Scan for the cell matching the given text and deliver its (x, y) coordinate at center. 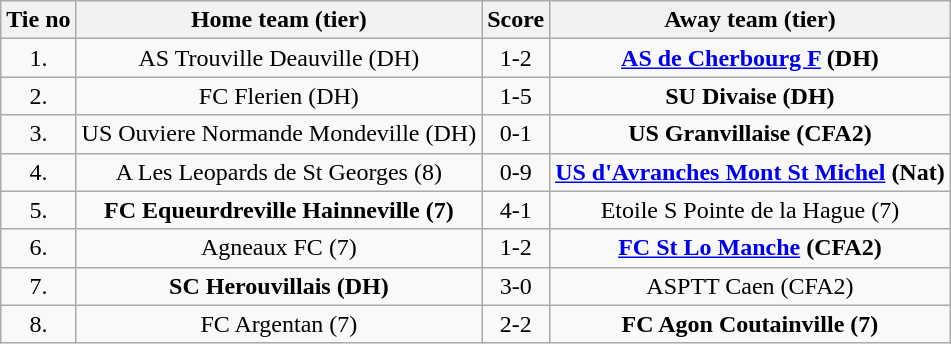
4-1 (516, 210)
Agneaux FC (7) (279, 248)
FC Flerien (DH) (279, 96)
2-2 (516, 324)
AS Trouville Deauville (DH) (279, 58)
7. (38, 286)
A Les Leopards de St Georges (8) (279, 172)
4. (38, 172)
AS de Cherbourg F (DH) (750, 58)
Etoile S Pointe de la Hague (7) (750, 210)
US Ouviere Normande Mondeville (DH) (279, 134)
Away team (tier) (750, 20)
ASPTT Caen (CFA2) (750, 286)
3-0 (516, 286)
FC Agon Coutainville (7) (750, 324)
FC Equeurdreville Hainneville (7) (279, 210)
FC Argentan (7) (279, 324)
SC Herouvillais (DH) (279, 286)
0-9 (516, 172)
US d'Avranches Mont St Michel (Nat) (750, 172)
Tie no (38, 20)
1-5 (516, 96)
8. (38, 324)
0-1 (516, 134)
SU Divaise (DH) (750, 96)
6. (38, 248)
2. (38, 96)
Score (516, 20)
US Granvillaise (CFA2) (750, 134)
5. (38, 210)
1. (38, 58)
3. (38, 134)
Home team (tier) (279, 20)
FC St Lo Manche (CFA2) (750, 248)
